Extract the [X, Y] coordinate from the center of the cell holding the provided text.  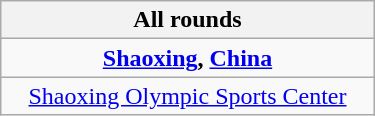
All rounds [188, 20]
Shaoxing Olympic Sports Center [188, 96]
Shaoxing, China [188, 58]
